Provide the (x, y) coordinate of the cell's center where the given text is located.  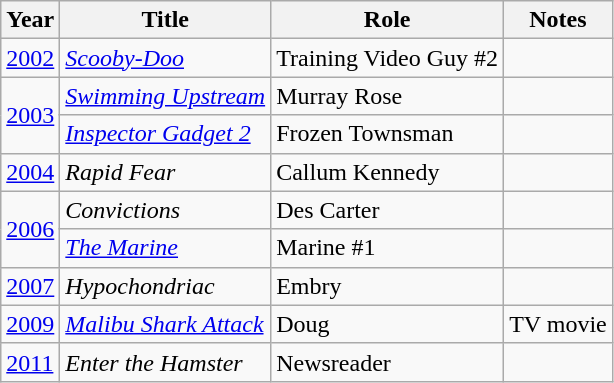
Scooby-Doo (166, 58)
2006 (30, 229)
2004 (30, 172)
Hypochondriac (166, 286)
2007 (30, 286)
Convictions (166, 210)
Des Carter (388, 210)
2011 (30, 362)
Newsreader (388, 362)
Training Video Guy #2 (388, 58)
Callum Kennedy (388, 172)
Doug (388, 324)
Year (30, 20)
TV movie (558, 324)
Title (166, 20)
Malibu Shark Attack (166, 324)
Murray Rose (388, 96)
Swimming Upstream (166, 96)
Enter the Hamster (166, 362)
2009 (30, 324)
The Marine (166, 248)
Inspector Gadget 2 (166, 134)
Role (388, 20)
Marine #1 (388, 248)
Notes (558, 20)
2002 (30, 58)
Frozen Townsman (388, 134)
2003 (30, 115)
Rapid Fear (166, 172)
Embry (388, 286)
